Capture the cell that displays the provided text and extract its [x, y] central coordinate. 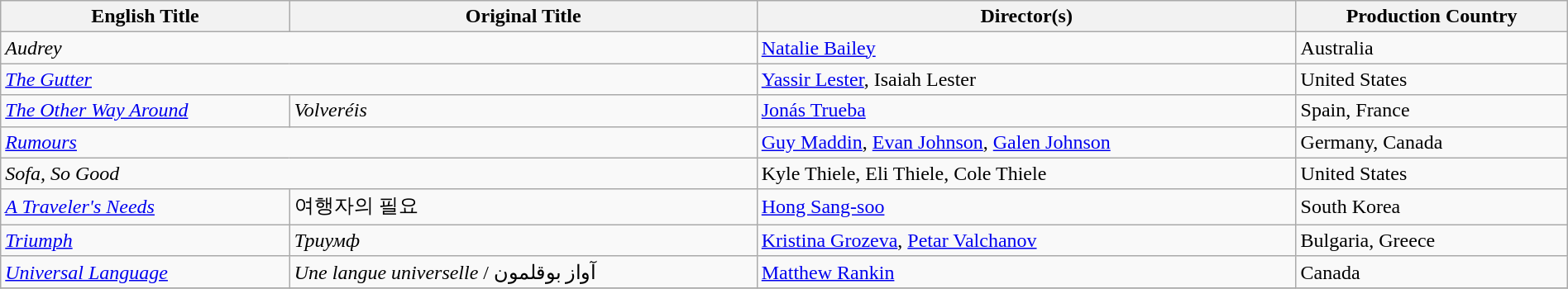
Germany, Canada [1432, 142]
Kristina Grozeva, Petar Valchanov [1026, 240]
여행자의 필요 [523, 206]
Rumours [379, 142]
Yassir Lester, Isaiah Lester [1026, 79]
Kyle Thiele, Eli Thiele, Cole Thiele [1026, 173]
South Korea [1432, 206]
Sofa, So Good [379, 173]
Original Title [523, 17]
The Other Way Around [146, 111]
The Gutter [379, 79]
Matthew Rankin [1026, 272]
Natalie Bailey [1026, 48]
Production Country [1432, 17]
Hong Sang-soo [1026, 206]
Universal Language [146, 272]
English Title [146, 17]
Bulgaria, Greece [1432, 240]
Guy Maddin, Evan Johnson, Galen Johnson [1026, 142]
Director(s) [1026, 17]
Audrey [379, 48]
Australia [1432, 48]
A Traveler's Needs [146, 206]
Volveréis [523, 111]
Triumph [146, 240]
Триумф [523, 240]
Une langue universelle / آواز بوقلمون [523, 272]
Spain, France [1432, 111]
Jonás Trueba [1026, 111]
Canada [1432, 272]
